From the cell containing the given text, extract its center point as (X, Y) coordinate. 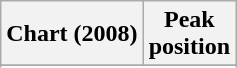
Chart (2008) (72, 34)
Peakposition (189, 34)
